Pinpoint the cell where the given text exists, returning its (x, y) midpoint coordinate. 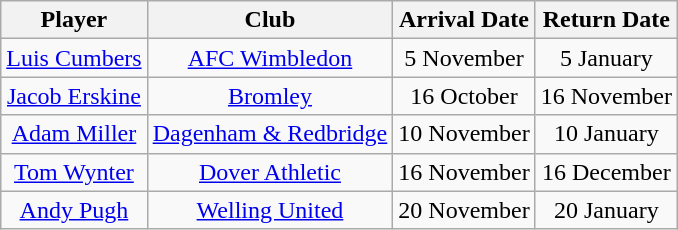
Dagenham & Redbridge (270, 134)
10 November (464, 134)
Return Date (606, 20)
20 January (606, 210)
20 November (464, 210)
16 December (606, 172)
10 January (606, 134)
Jacob Erskine (74, 96)
Arrival Date (464, 20)
Club (270, 20)
Welling United (270, 210)
AFC Wimbledon (270, 58)
16 October (464, 96)
5 November (464, 58)
Bromley (270, 96)
Dover Athletic (270, 172)
Adam Miller (74, 134)
5 January (606, 58)
Andy Pugh (74, 210)
Luis Cumbers (74, 58)
Player (74, 20)
Tom Wynter (74, 172)
